Return (x, y) of the center of cell containing provided text 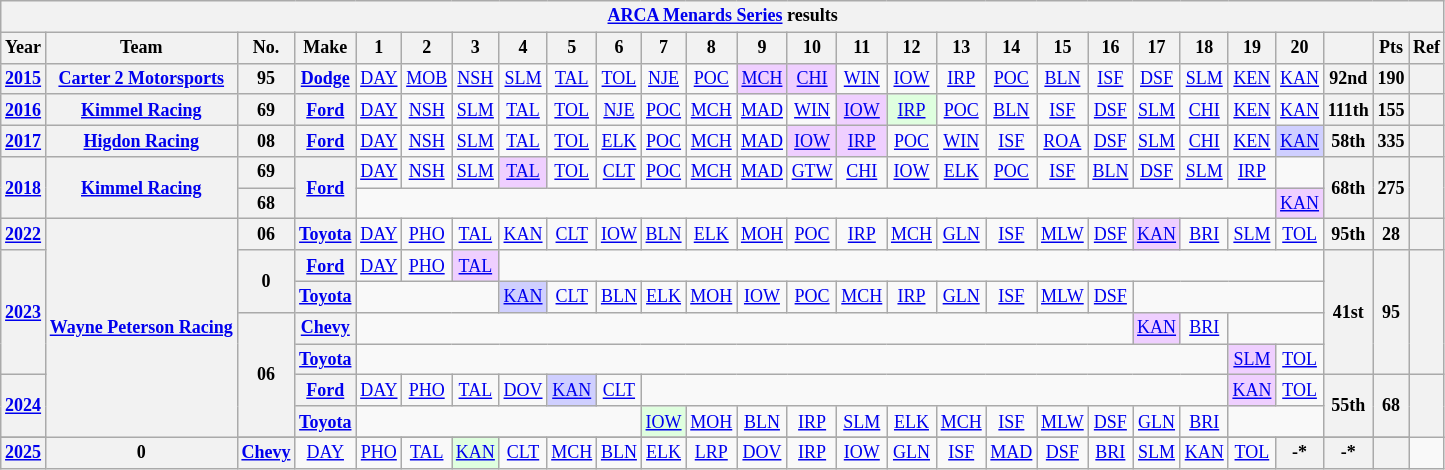
2023 (24, 312)
2022 (24, 234)
Higdon Racing (141, 140)
ARCA Menards Series results (723, 16)
95th (1348, 234)
12 (912, 48)
08 (266, 140)
17 (1157, 48)
4 (523, 48)
2 (427, 48)
55th (1348, 406)
Wayne Peterson Racing (141, 328)
92nd (1348, 78)
11 (862, 48)
58th (1348, 140)
9 (762, 48)
18 (1204, 48)
10 (812, 48)
2017 (24, 140)
ROA (1062, 140)
Make (326, 48)
2015 (24, 78)
155 (1391, 110)
2024 (24, 406)
Team (141, 48)
2025 (24, 452)
7 (664, 48)
Year (24, 48)
5 (572, 48)
111th (1348, 110)
Pts (1391, 48)
MOB (427, 78)
Ref (1427, 48)
1 (379, 48)
3 (476, 48)
19 (1252, 48)
41st (1348, 312)
275 (1391, 188)
16 (1110, 48)
335 (1391, 140)
20 (1300, 48)
Dodge (326, 78)
15 (1062, 48)
GTW (812, 172)
190 (1391, 78)
No. (266, 48)
Carter 2 Motorsports (141, 78)
8 (712, 48)
2018 (24, 188)
2016 (24, 110)
6 (620, 48)
68th (1348, 188)
28 (1391, 234)
14 (1012, 48)
LRP (712, 452)
13 (961, 48)
